Detect which cell encompasses the target text, then output its [x, y] center coordinate. 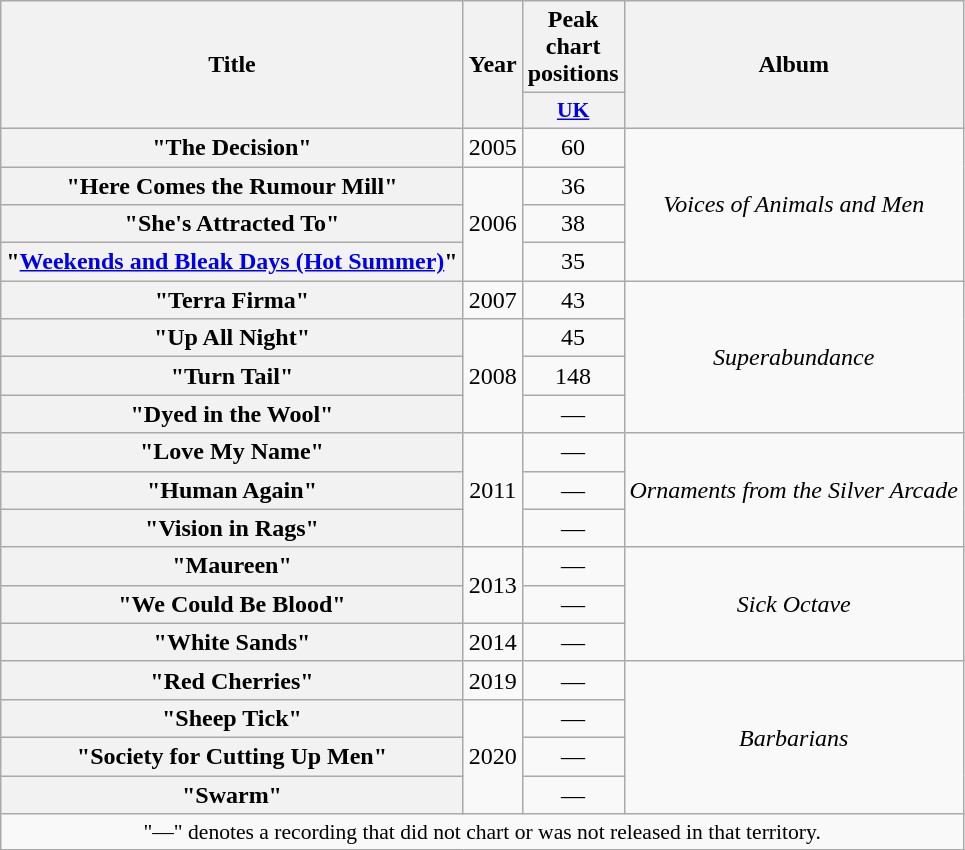
2005 [492, 147]
2019 [492, 680]
2011 [492, 490]
2008 [492, 376]
"Love My Name" [232, 452]
Title [232, 65]
"Maureen" [232, 566]
"Sheep Tick" [232, 718]
"Weekends and Bleak Days (Hot Summer)" [232, 262]
Album [794, 65]
Ornaments from the Silver Arcade [794, 490]
"Up All Night" [232, 338]
"Swarm" [232, 795]
"We Could Be Blood" [232, 604]
2006 [492, 223]
60 [573, 147]
2007 [492, 300]
"Turn Tail" [232, 376]
Peak chart positions [573, 47]
UK [573, 111]
2014 [492, 642]
"Society for Cutting Up Men" [232, 756]
148 [573, 376]
"Vision in Rags" [232, 528]
"Here Comes the Rumour Mill" [232, 185]
2013 [492, 585]
"The Decision" [232, 147]
Year [492, 65]
Voices of Animals and Men [794, 204]
35 [573, 262]
Sick Octave [794, 604]
"Terra Firma" [232, 300]
2020 [492, 756]
"White Sands" [232, 642]
"She's Attracted To" [232, 224]
38 [573, 224]
Barbarians [794, 737]
"Red Cherries" [232, 680]
"Dyed in the Wool" [232, 414]
"Human Again" [232, 490]
Superabundance [794, 357]
43 [573, 300]
45 [573, 338]
"—" denotes a recording that did not chart or was not released in that territory. [482, 832]
36 [573, 185]
